From the cell containing the given text, extract its center point as (x, y) coordinate. 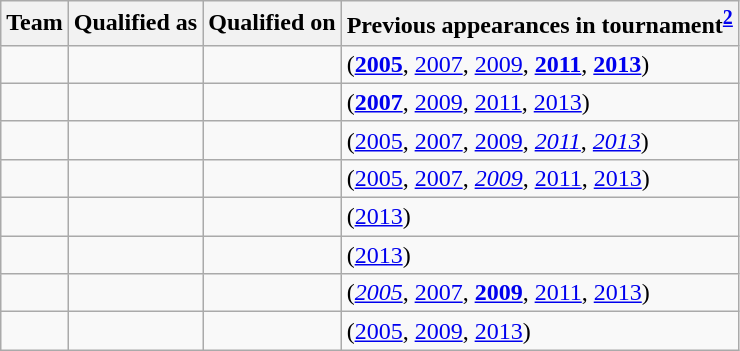
Qualified on (272, 24)
Team (35, 24)
Qualified as (135, 24)
(2005, 2009, 2013) (540, 331)
Previous appearances in tournament2 (540, 24)
(2007, 2009, 2011, 2013) (540, 102)
